Locate the cell with the specified text and output its [X, Y] center coordinate. 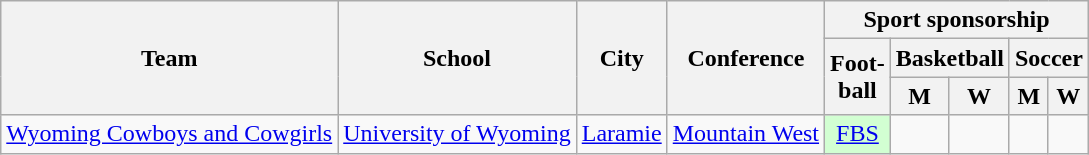
Mountain West [746, 134]
Team [170, 58]
Soccer [1048, 58]
Wyoming Cowboys and Cowgirls [170, 134]
Basketball [950, 58]
Conference [746, 58]
Sport sponsorship [957, 20]
School [457, 58]
FBS [858, 134]
Foot-ball [858, 77]
Laramie [622, 134]
City [622, 58]
University of Wyoming [457, 134]
